Provide the [X, Y] coordinate of the cell's center where the given text is located.  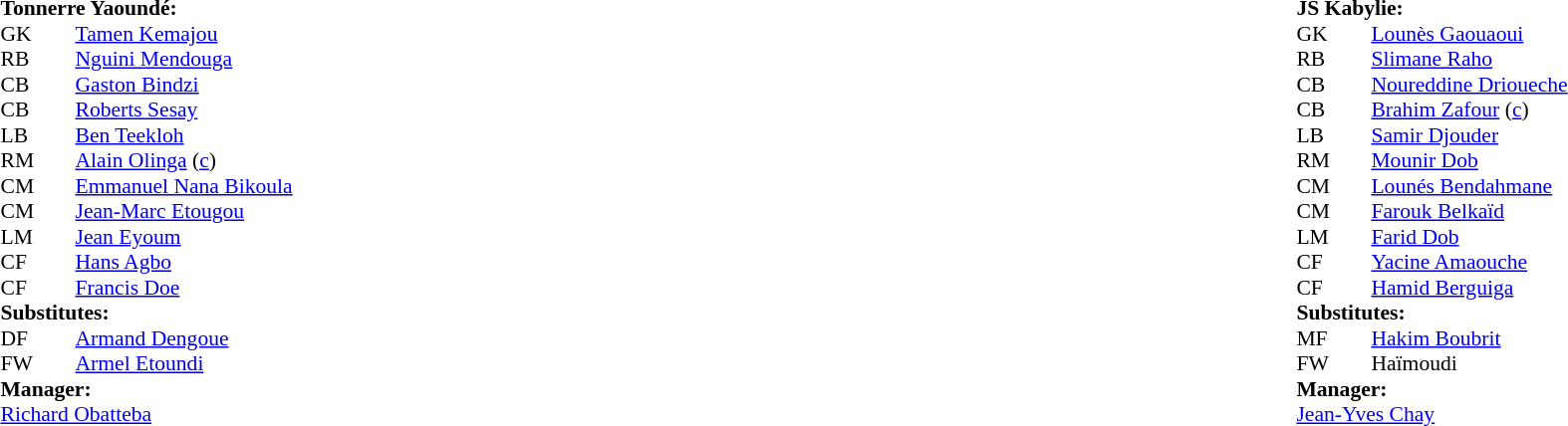
Haïmoudi [1468, 363]
Armand Dengoue [184, 338]
Noureddine Drioueche [1468, 85]
Farid Dob [1468, 237]
Ben Teekloh [184, 135]
Hans Agbo [184, 262]
Armel Etoundi [184, 363]
Lounés Bendahmane [1468, 186]
Emmanuel Nana Bikoula [184, 186]
Hakim Boubrit [1468, 338]
Jean-Marc Etougou [184, 212]
DF [19, 338]
Nguini Mendouga [184, 59]
Farouk Belkaïd [1468, 212]
Jean Eyoum [184, 237]
Lounès Gaouaoui [1468, 34]
Gaston Bindzi [184, 85]
Francis Doe [184, 288]
Yacine Amaouche [1468, 262]
Tamen Kemajou [184, 34]
Slimane Raho [1468, 59]
Mounir Dob [1468, 160]
Alain Olinga (c) [184, 160]
MF [1315, 338]
Samir Djouder [1468, 135]
Hamid Berguiga [1468, 288]
Roberts Sesay [184, 110]
Brahim Zafour (c) [1468, 110]
